Return [X, Y] of the center of cell containing provided text 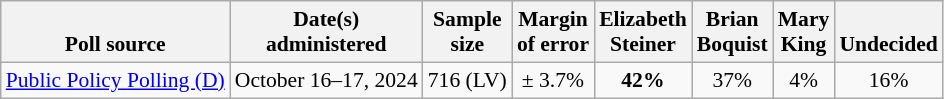
ElizabethSteiner [643, 32]
16% [888, 80]
Public Policy Polling (D) [116, 80]
Undecided [888, 32]
BrianBoquist [732, 32]
Samplesize [468, 32]
± 3.7% [553, 80]
Date(s)administered [326, 32]
Marginof error [553, 32]
October 16–17, 2024 [326, 80]
716 (LV) [468, 80]
42% [643, 80]
Poll source [116, 32]
MaryKing [804, 32]
37% [732, 80]
4% [804, 80]
